Output the [x, y] coordinate of the center of the cell containing the given text.  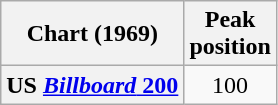
Peak position [230, 34]
Chart (1969) [92, 34]
100 [230, 85]
US Billboard 200 [92, 85]
